Extract the [x, y] coordinate from the center of the cell holding the provided text.  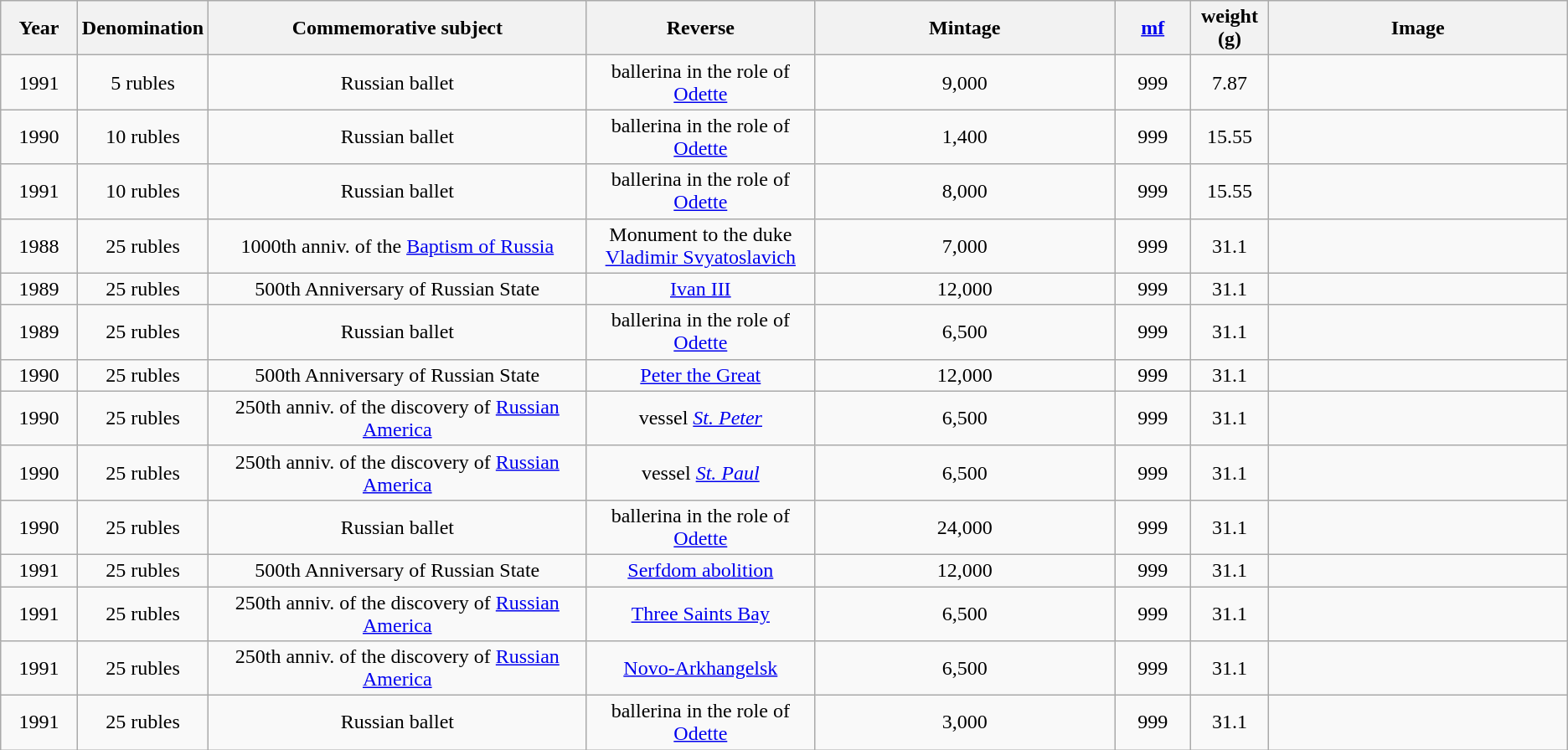
5 rubles [142, 82]
Novo-Arkhangelsk [700, 668]
1,400 [965, 137]
7.87 [1230, 82]
1988 [39, 246]
9,000 [965, 82]
Peter the Great [700, 375]
Image [1417, 28]
Reverse [700, 28]
Three Saints Bay [700, 613]
Commemorative subject [397, 28]
3,000 [965, 723]
Ivan III [700, 289]
weight (g) [1230, 28]
7,000 [965, 246]
Monument to the duke Vladimir Svyatoslavich [700, 246]
vessel St. Peter [700, 419]
24,000 [965, 527]
mf [1153, 28]
Mintage [965, 28]
Serfdom abolition [700, 570]
Year [39, 28]
Denomination [142, 28]
vessel St. Paul [700, 472]
1000th anniv. of the Baptism of Russia [397, 246]
8,000 [965, 191]
